Pinpoint the cell where the given text exists, returning its (X, Y) midpoint coordinate. 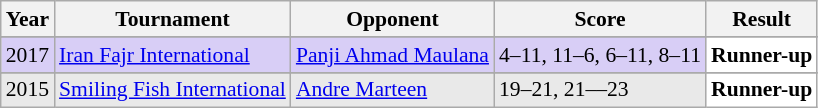
Tournament (172, 19)
Smiling Fish International (172, 90)
4–11, 11–6, 6–11, 8–11 (600, 55)
Year (28, 19)
Andre Marteen (392, 90)
Score (600, 19)
2017 (28, 55)
Opponent (392, 19)
Panji Ahmad Maulana (392, 55)
19–21, 21––23 (600, 90)
2015 (28, 90)
Result (762, 19)
Iran Fajr International (172, 55)
